Extract the (X, Y) coordinate from the center of the cell holding the provided text.  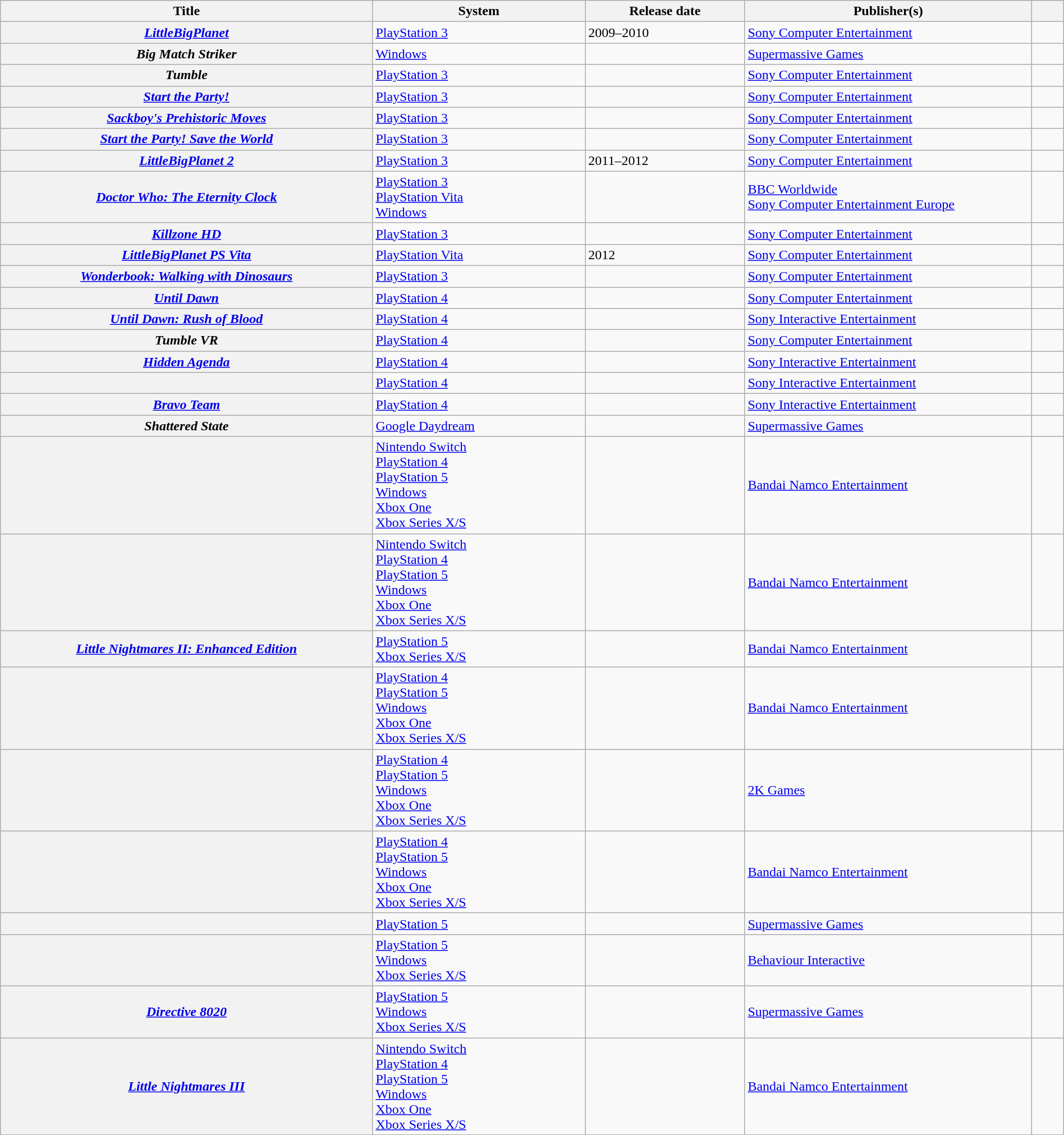
LittleBigPlanet 2 (186, 160)
System (479, 11)
2011–2012 (665, 160)
Shattered State (186, 426)
Start the Party! Save the World (186, 139)
Start the Party! (186, 97)
PlayStation Vita (479, 255)
LittleBigPlanet PS Vita (186, 255)
Little Nightmares III (186, 1086)
Until Dawn: Rush of Blood (186, 319)
Title (186, 11)
Windows (479, 54)
BBC WorldwideSony Computer Entertainment Europe (888, 197)
Big Match Striker (186, 54)
Release date (665, 11)
LittleBigPlanet (186, 33)
Tumble (186, 75)
2012 (665, 255)
Bravo Team (186, 405)
Until Dawn (186, 298)
2K Games (888, 790)
Behaviour Interactive (888, 960)
Google Daydream (479, 426)
Publisher(s) (888, 11)
2009–2010 (665, 33)
Sackboy's Prehistoric Moves (186, 118)
Killzone HD (186, 233)
Doctor Who: The Eternity Clock (186, 197)
PlayStation 3PlayStation VitaWindows (479, 197)
Hidden Agenda (186, 362)
Directive 8020 (186, 1012)
PlayStation 5 (479, 923)
PlayStation 5Xbox Series X/S (479, 649)
Wonderbook: Walking with Dinosaurs (186, 276)
Tumble VR (186, 341)
Little Nightmares II: Enhanced Edition (186, 649)
